Capture the cell that displays the provided text and extract its (X, Y) central coordinate. 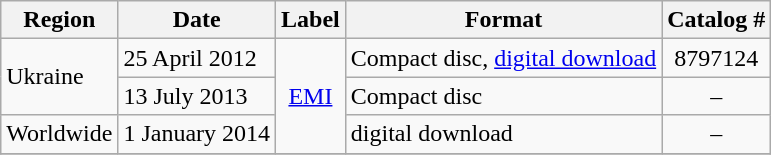
Compact disc (503, 96)
Worldwide (60, 134)
Catalog # (716, 20)
EMI (311, 96)
13 July 2013 (197, 96)
8797124 (716, 58)
Ukraine (60, 77)
25 April 2012 (197, 58)
Region (60, 20)
1 January 2014 (197, 134)
Label (311, 20)
Format (503, 20)
Date (197, 20)
digital download (503, 134)
Compact disc, digital download (503, 58)
